For the text-containing cell, return its midpoint in [x, y] coordinate format. 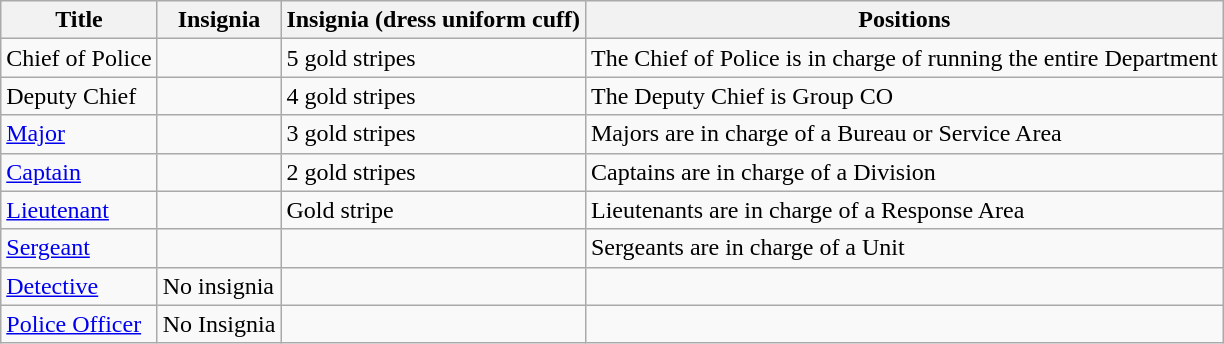
3 gold stripes [434, 134]
Positions [904, 20]
The Deputy Chief is Group CO [904, 96]
4 gold stripes [434, 96]
Chief of Police [79, 58]
No Insignia [219, 324]
Title [79, 20]
Insignia [219, 20]
Insignia (dress uniform cuff) [434, 20]
5 gold stripes [434, 58]
Majors are in charge of a Bureau or Service Area [904, 134]
The Chief of Police is in charge of running the entire Department [904, 58]
Sergeants are in charge of a Unit [904, 248]
Captain [79, 172]
Major [79, 134]
Gold stripe [434, 210]
Deputy Chief [79, 96]
No insignia [219, 286]
Captains are in charge of a Division [904, 172]
Detective [79, 286]
Lieutenants are in charge of a Response Area [904, 210]
Sergeant [79, 248]
Police Officer [79, 324]
Lieutenant [79, 210]
2 gold stripes [434, 172]
